Provide the (X, Y) coordinate of the cell's center where the given text is located.  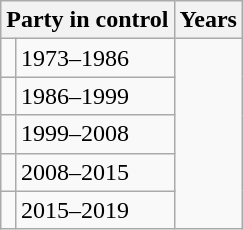
Years (208, 20)
1999–2008 (94, 134)
1986–1999 (94, 96)
2008–2015 (94, 172)
Party in control (88, 20)
2015–2019 (94, 210)
1973–1986 (94, 58)
